Identify which cell holds the provided text, then report its (x, y) central coordinate. 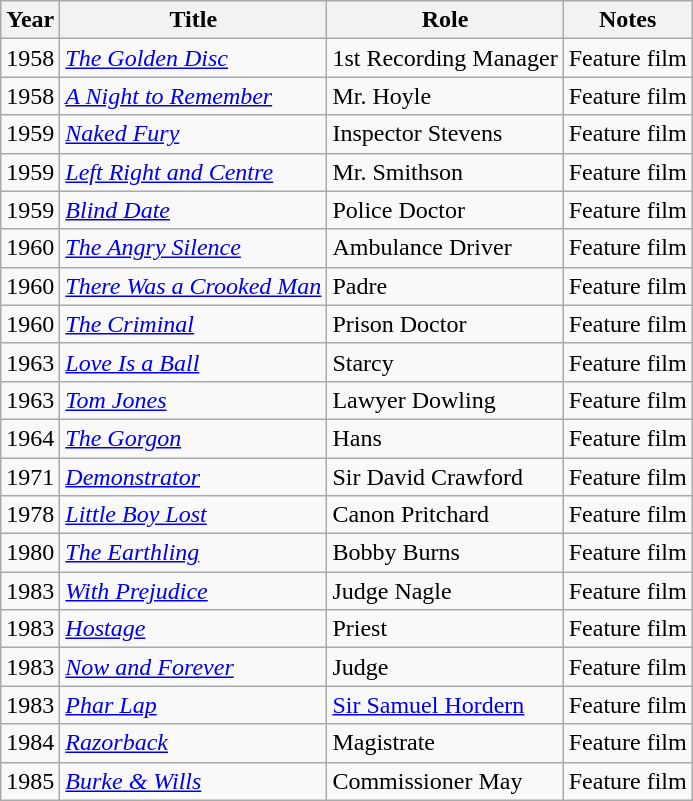
Bobby Burns (445, 553)
The Gorgon (194, 438)
Judge (445, 667)
Prison Doctor (445, 324)
1971 (30, 477)
1964 (30, 438)
Naked Fury (194, 134)
1984 (30, 743)
Tom Jones (194, 400)
Burke & Wills (194, 781)
Mr. Hoyle (445, 96)
Police Doctor (445, 210)
Starcy (445, 362)
Commissioner May (445, 781)
Sir David Crawford (445, 477)
The Golden Disc (194, 58)
Lawyer Dowling (445, 400)
1978 (30, 515)
Padre (445, 286)
The Angry Silence (194, 248)
The Criminal (194, 324)
Mr. Smithson (445, 172)
Razorback (194, 743)
Demonstrator (194, 477)
1st Recording Manager (445, 58)
Now and Forever (194, 667)
Sir Samuel Hordern (445, 705)
Priest (445, 629)
With Prejudice (194, 591)
A Night to Remember (194, 96)
1985 (30, 781)
The Earthling (194, 553)
1980 (30, 553)
Notes (628, 20)
Year (30, 20)
Phar Lap (194, 705)
Love Is a Ball (194, 362)
Role (445, 20)
Left Right and Centre (194, 172)
Little Boy Lost (194, 515)
Magistrate (445, 743)
There Was a Crooked Man (194, 286)
Inspector Stevens (445, 134)
Hans (445, 438)
Blind Date (194, 210)
Hostage (194, 629)
Ambulance Driver (445, 248)
Canon Pritchard (445, 515)
Judge Nagle (445, 591)
Title (194, 20)
